Return (x, y) of the center of cell containing provided text 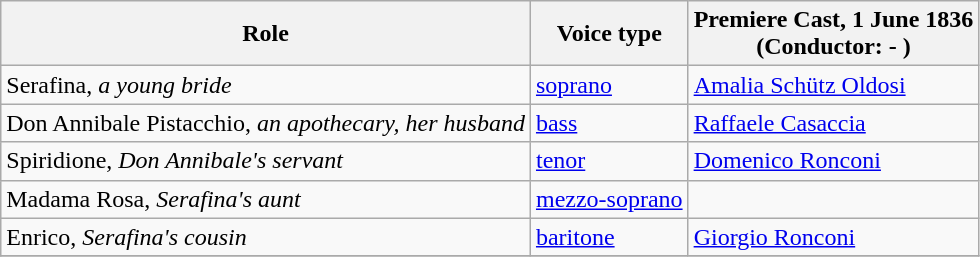
bass (609, 123)
Amalia Schütz Oldosi (834, 85)
Role (266, 34)
Don Annibale Pistacchio, an apothecary, her husband (266, 123)
Madama Rosa, Serafina's aunt (266, 199)
mezzo-soprano (609, 199)
Domenico Ronconi (834, 161)
Premiere Cast, 1 June 1836(Conductor: - ) (834, 34)
Spiridione, Don Annibale's servant (266, 161)
Giorgio Ronconi (834, 237)
soprano (609, 85)
baritone (609, 237)
Enrico, Serafina's cousin (266, 237)
tenor (609, 161)
Raffaele Casaccia (834, 123)
Voice type (609, 34)
Serafina, a young bride (266, 85)
